Search for the cell housing the specified text and yield its [X, Y] center coordinate. 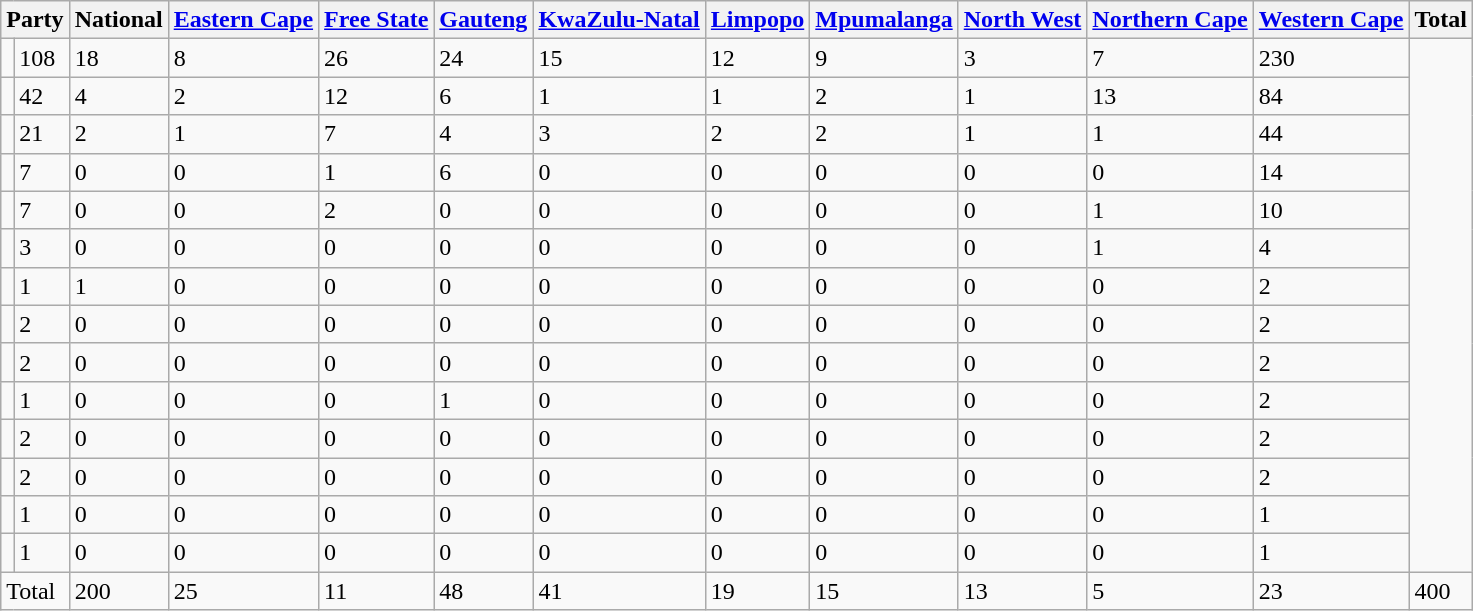
42 [42, 96]
230 [1331, 58]
108 [42, 58]
10 [1331, 210]
48 [484, 591]
8 [243, 58]
19 [757, 591]
9 [884, 58]
41 [619, 591]
Free State [376, 20]
KwaZulu-Natal [619, 20]
Party [35, 20]
21 [42, 134]
26 [376, 58]
Limpopo [757, 20]
North West [1022, 20]
Gauteng [484, 20]
National [118, 20]
25 [243, 591]
14 [1331, 172]
5 [1170, 591]
Eastern Cape [243, 20]
400 [1441, 591]
11 [376, 591]
18 [118, 58]
200 [118, 591]
84 [1331, 96]
44 [1331, 134]
Northern Cape [1170, 20]
23 [1331, 591]
Mpumalanga [884, 20]
24 [484, 58]
Western Cape [1331, 20]
